For the text-containing cell, return its midpoint in [X, Y] coordinate format. 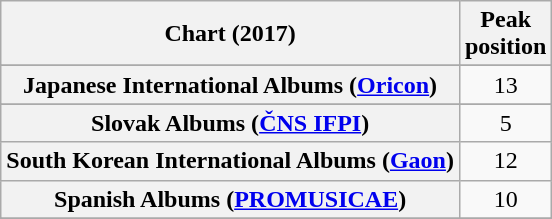
Spanish Albums (PROMUSICAE) [230, 199]
Chart (2017) [230, 34]
Slovak Albums (ČNS IFPI) [230, 123]
South Korean International Albums (Gaon) [230, 161]
13 [505, 85]
Japanese International Albums (Oricon) [230, 85]
12 [505, 161]
10 [505, 199]
Peak position [505, 34]
5 [505, 123]
